Detect which cell encompasses the target text, then output its [x, y] center coordinate. 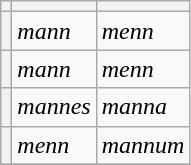
mannum [143, 145]
manna [143, 107]
mannes [54, 107]
